Identify which cell holds the provided text, then report its (x, y) central coordinate. 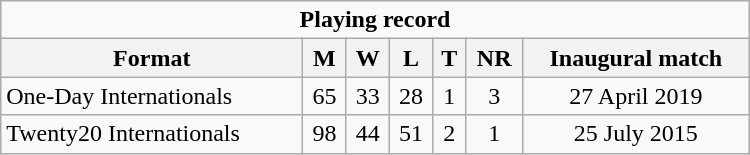
Inaugural match (636, 58)
T (450, 58)
44 (368, 134)
Format (152, 58)
Twenty20 Internationals (152, 134)
27 April 2019 (636, 96)
51 (410, 134)
M (324, 58)
Playing record (375, 20)
33 (368, 96)
25 July 2015 (636, 134)
L (410, 58)
2 (450, 134)
One-Day Internationals (152, 96)
3 (494, 96)
65 (324, 96)
98 (324, 134)
W (368, 58)
28 (410, 96)
NR (494, 58)
